Find where the given text appears and provide that cell's center as (X, Y) coordinate. 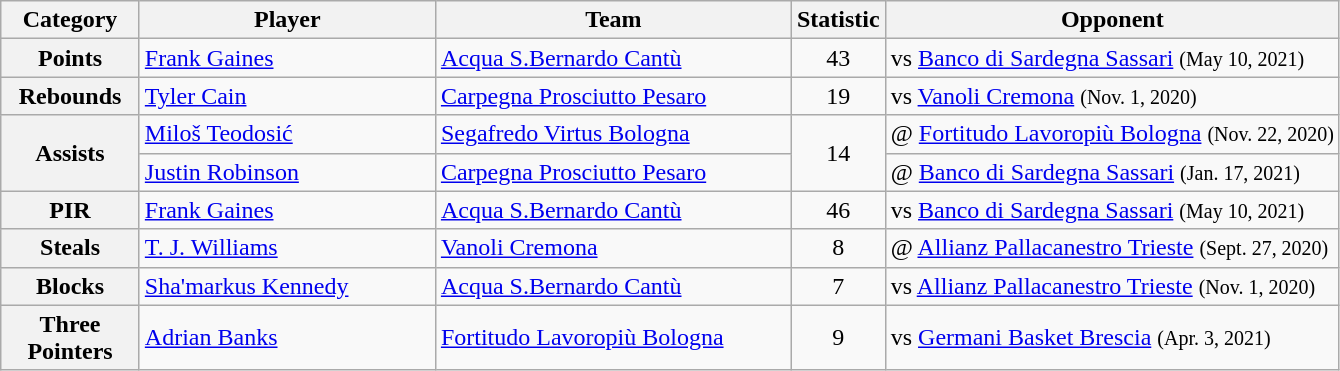
19 (838, 96)
14 (838, 153)
7 (838, 286)
Team (613, 20)
Fortitudo Lavoropiù Bologna (613, 338)
PIR (70, 210)
Miloš Teodosić (287, 134)
46 (838, 210)
Justin Robinson (287, 172)
Points (70, 58)
@ Allianz Pallacanestro Trieste (Sept. 27, 2020) (1112, 248)
Rebounds (70, 96)
Player (287, 20)
43 (838, 58)
Opponent (1112, 20)
Adrian Banks (287, 338)
Assists (70, 153)
vs Vanoli Cremona (Nov. 1, 2020) (1112, 96)
Three Pointers (70, 338)
Steals (70, 248)
9 (838, 338)
Vanoli Cremona (613, 248)
Blocks (70, 286)
Tyler Cain (287, 96)
vs Allianz Pallacanestro Trieste (Nov. 1, 2020) (1112, 286)
vs Germani Basket Brescia (Apr. 3, 2021) (1112, 338)
Statistic (838, 20)
Sha'markus Kennedy (287, 286)
8 (838, 248)
@ Banco di Sardegna Sassari (Jan. 17, 2021) (1112, 172)
Category (70, 20)
T. J. Williams (287, 248)
Segafredo Virtus Bologna (613, 134)
@ Fortitudo Lavoropiù Bologna (Nov. 22, 2020) (1112, 134)
